Find where the given text appears and provide that cell's center as (X, Y) coordinate. 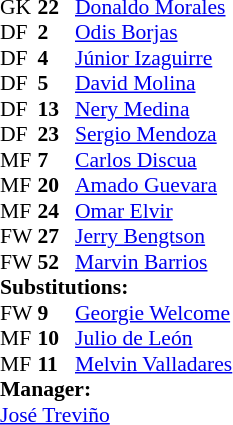
5 (57, 83)
Amado Guevara (154, 185)
9 (57, 313)
David Molina (154, 83)
Jerry Bengtson (154, 237)
Marvin Barrios (154, 262)
27 (57, 237)
Nery Medina (154, 109)
Sergio Mendoza (154, 135)
Julio de León (154, 339)
20 (57, 185)
Carlos Discua (154, 160)
Georgie Welcome (154, 313)
24 (57, 211)
Manager: (116, 389)
13 (57, 109)
Melvin Valladares (154, 364)
Omar Elvir (154, 211)
2 (57, 33)
52 (57, 262)
Substitutions: (116, 287)
23 (57, 135)
Júnior Izaguirre (154, 58)
11 (57, 364)
4 (57, 58)
7 (57, 160)
Odis Borjas (154, 33)
10 (57, 339)
